Output the (x, y) coordinate of the center of the cell containing the given text.  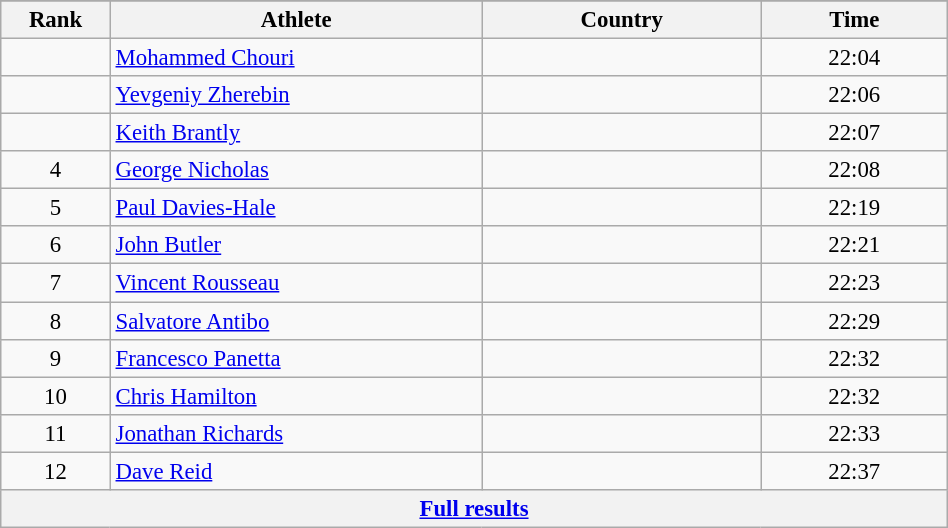
Jonathan Richards (296, 433)
Salvatore Antibo (296, 321)
Francesco Panetta (296, 358)
5 (56, 208)
6 (56, 245)
22:19 (854, 208)
11 (56, 433)
9 (56, 358)
Mohammed Chouri (296, 58)
7 (56, 283)
Yevgeniy Zherebin (296, 95)
22:23 (854, 283)
Keith Brantly (296, 133)
22:08 (854, 170)
John Butler (296, 245)
Paul Davies-Hale (296, 208)
Athlete (296, 20)
Time (854, 20)
Chris Hamilton (296, 396)
8 (56, 321)
22:06 (854, 95)
Country (622, 20)
22:21 (854, 245)
22:37 (854, 471)
Dave Reid (296, 471)
22:29 (854, 321)
Full results (474, 509)
Vincent Rousseau (296, 283)
22:33 (854, 433)
22:07 (854, 133)
22:04 (854, 58)
12 (56, 471)
Rank (56, 20)
10 (56, 396)
George Nicholas (296, 170)
4 (56, 170)
